Pinpoint the cell where the given text exists, returning its [X, Y] midpoint coordinate. 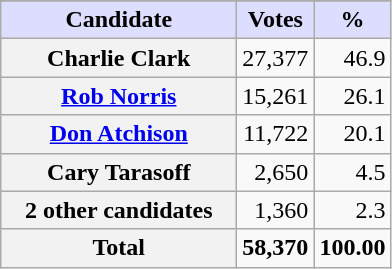
26.1 [352, 96]
2 other candidates [119, 210]
2.3 [352, 210]
Votes [276, 20]
27,377 [276, 58]
11,722 [276, 134]
Total [119, 248]
Don Atchison [119, 134]
Charlie Clark [119, 58]
15,261 [276, 96]
100.00 [352, 248]
Cary Tarasoff [119, 172]
46.9 [352, 58]
2,650 [276, 172]
% [352, 20]
1,360 [276, 210]
20.1 [352, 134]
58,370 [276, 248]
Rob Norris [119, 96]
Candidate [119, 20]
4.5 [352, 172]
